Capture the cell that displays the provided text and extract its [x, y] central coordinate. 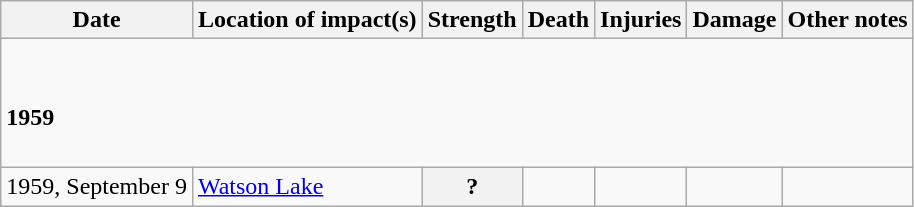
Death [558, 20]
Date [97, 20]
Strength [472, 20]
1959 [457, 104]
Location of impact(s) [307, 20]
Damage [734, 20]
Injuries [641, 20]
? [472, 187]
Other notes [848, 20]
Watson Lake [307, 187]
1959, September 9 [97, 187]
